Find where the given text appears and provide that cell's center as [X, Y] coordinate. 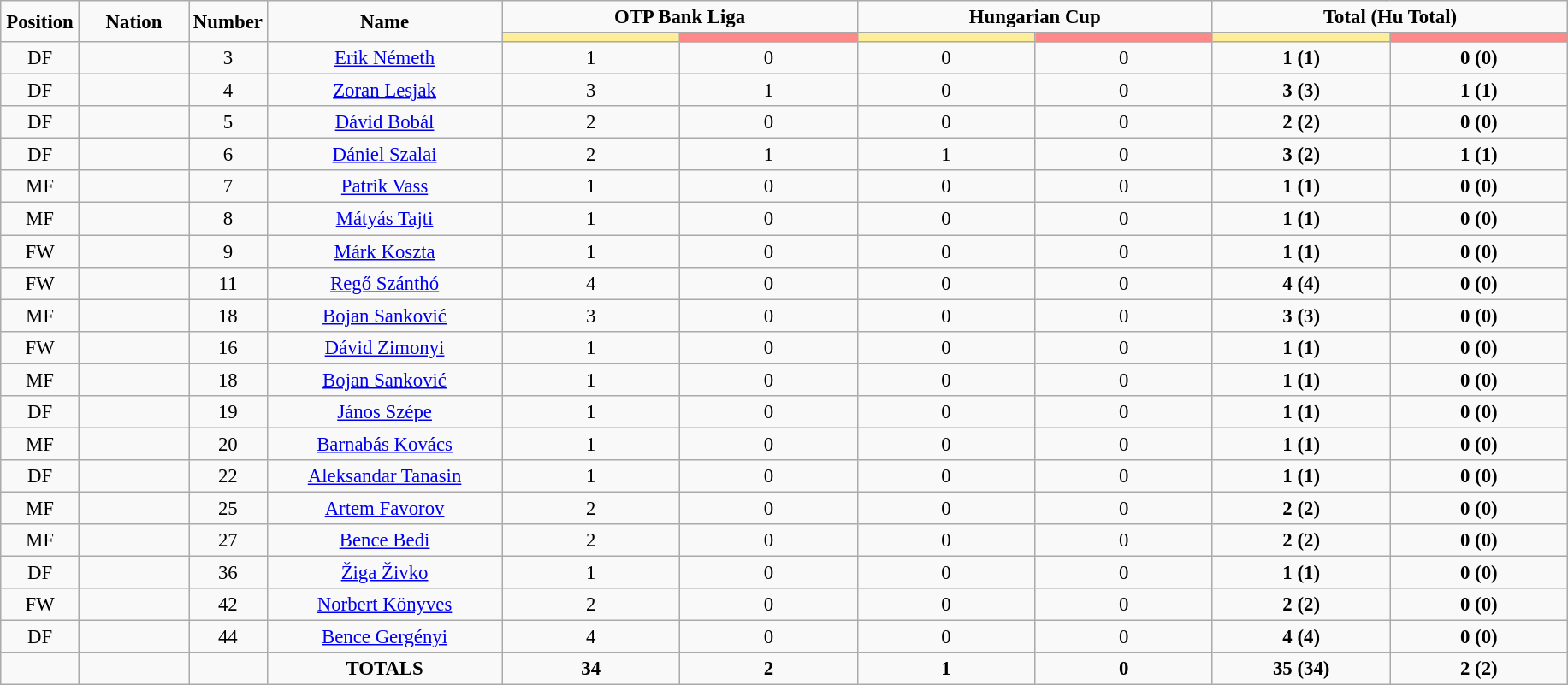
Patrik Vass [385, 187]
Barnabás Kovács [385, 444]
Regő Szánthó [385, 283]
Aleksandar Tanasin [385, 476]
16 [228, 347]
Mátyás Tajti [385, 219]
Zoran Lesjak [385, 91]
OTP Bank Liga [679, 17]
Artem Favorov [385, 508]
Hungarian Cup [1035, 17]
Márk Koszta [385, 251]
Dávid Bobál [385, 122]
25 [228, 508]
19 [228, 412]
Erik Németh [385, 58]
Norbert Könyves [385, 605]
Bence Gergényi [385, 637]
7 [228, 187]
Žiga Živko [385, 573]
Name [385, 21]
42 [228, 605]
20 [228, 444]
Nation [133, 21]
3 (2) [1301, 155]
Dániel Szalai [385, 155]
11 [228, 283]
6 [228, 155]
5 [228, 122]
Position [40, 21]
34 [591, 669]
35 (34) [1301, 669]
44 [228, 637]
Number [228, 21]
8 [228, 219]
36 [228, 573]
János Szépe [385, 412]
TOTALS [385, 669]
Total (Hu Total) [1389, 17]
Dávid Zimonyi [385, 347]
27 [228, 540]
22 [228, 476]
9 [228, 251]
Bence Bedi [385, 540]
